Return the (x, y) coordinate for the center point of the cell that contains the specified text.  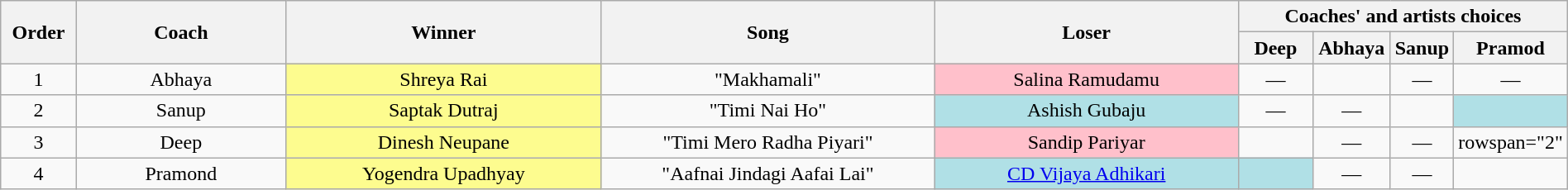
2 (38, 111)
Loser (1087, 32)
Pramond (180, 173)
"Timi Mero Radha Piyari" (767, 142)
"Makhamali" (767, 79)
Winner (443, 32)
"Aafnai Jindagi Aafai Lai" (767, 173)
Salina Ramudamu (1087, 79)
3 (38, 142)
Saptak Dutraj (443, 111)
Coach (180, 32)
Ashish Gubaju (1087, 111)
Pramod (1511, 48)
Sandip Pariyar (1087, 142)
Order (38, 32)
1 (38, 79)
Song (767, 32)
Yogendra Upadhyay (443, 173)
rowspan="2" (1511, 142)
CD Vijaya Adhikari (1087, 173)
"Timi Nai Ho" (767, 111)
4 (38, 173)
Dinesh Neupane (443, 142)
Coaches' and artists choices (1403, 17)
Shreya Rai (443, 79)
